Extract the [X, Y] coordinate from the center of the cell holding the provided text.  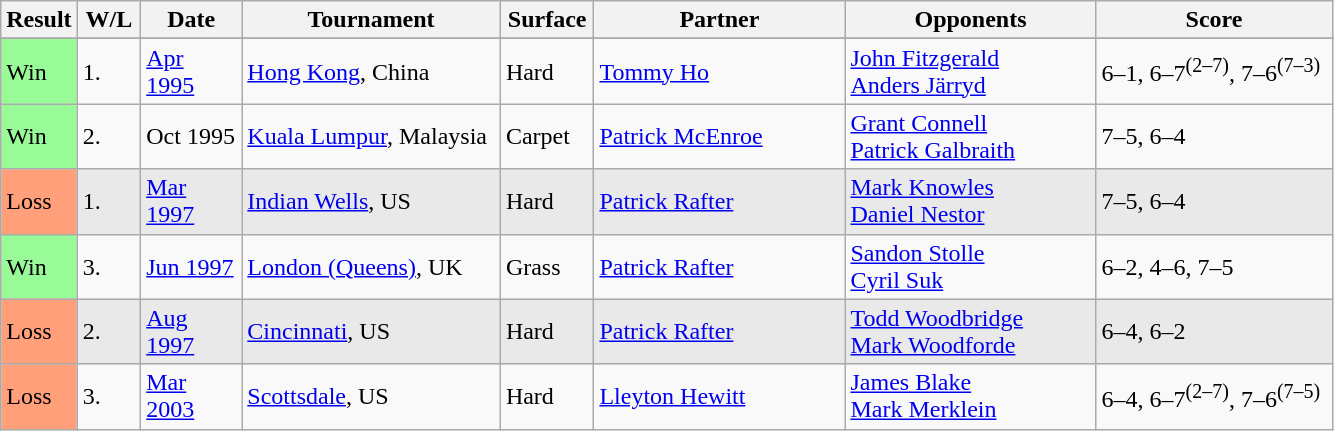
Aug 1997 [192, 332]
John Fitzgerald Anders Järryd [970, 72]
Indian Wells, US [372, 202]
Hong Kong, China [372, 72]
Patrick McEnroe [720, 136]
Result [39, 20]
Todd Woodbridge Mark Woodforde [970, 332]
Apr 1995 [192, 72]
Tournament [372, 20]
Kuala Lumpur, Malaysia [372, 136]
Score [1214, 20]
Mar 1997 [192, 202]
Lleyton Hewitt [720, 396]
Scottsdale, US [372, 396]
Cincinnati, US [372, 332]
W/L [109, 20]
James Blake Mark Merklein [970, 396]
Grant Connell Patrick Galbraith [970, 136]
Jun 1997 [192, 266]
Oct 1995 [192, 136]
Mark Knowles Daniel Nestor [970, 202]
London (Queens), UK [372, 266]
6–1, 6–7(2–7), 7–6(7–3) [1214, 72]
Grass [547, 266]
Carpet [547, 136]
Sandon Stolle Cyril Suk [970, 266]
Opponents [970, 20]
Mar 2003 [192, 396]
6–4, 6–7(2–7), 7–6(7–5) [1214, 396]
6–4, 6–2 [1214, 332]
6–2, 4–6, 7–5 [1214, 266]
Surface [547, 20]
Partner [720, 20]
Date [192, 20]
Tommy Ho [720, 72]
